Pinpoint the cell where the given text exists, returning its (X, Y) midpoint coordinate. 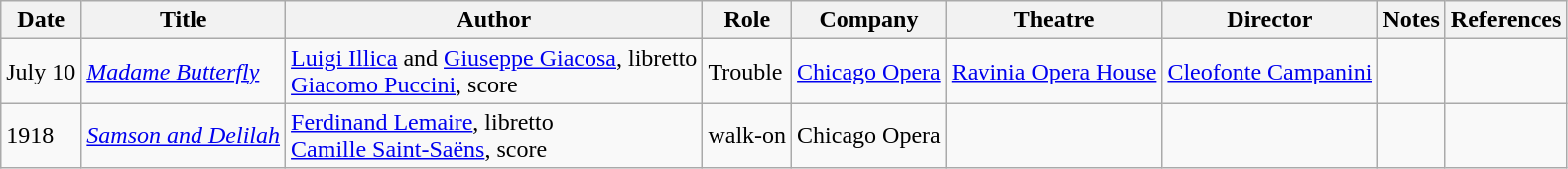
Role (747, 20)
Madame Butterfly (184, 72)
Samson and Delilah (184, 135)
Director (1270, 20)
Trouble (747, 72)
Cleofonte Campanini (1270, 72)
Ravinia Opera House (1054, 72)
Ferdinand Lemaire, librettoCamille Saint-Saëns, score (494, 135)
References (1506, 20)
Title (184, 20)
Company (869, 20)
1918 (42, 135)
Notes (1411, 20)
Luigi Illica and Giuseppe Giacosa, librettoGiacomo Puccini, score (494, 72)
July 10 (42, 72)
Date (42, 20)
Author (494, 20)
Theatre (1054, 20)
walk-on (747, 135)
